Find where the given text appears and provide that cell's center as [x, y] coordinate. 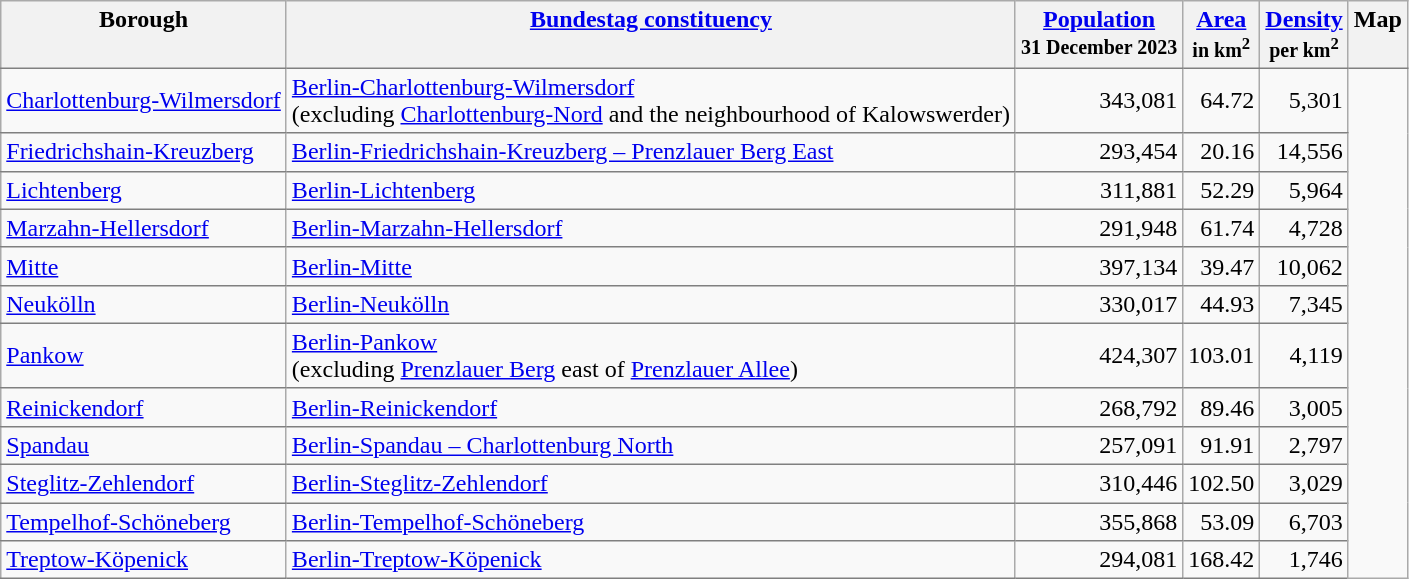
Pankow [144, 356]
7,345 [1304, 304]
4,728 [1304, 228]
3,029 [1304, 484]
355,868 [1098, 522]
343,081 [1098, 100]
61.74 [1222, 228]
91.91 [1222, 445]
424,307 [1098, 356]
Spandau [144, 445]
Berlin-Marzahn-Hellersdorf [650, 228]
4,119 [1304, 356]
Berlin-Charlottenburg-Wilmersdorf(excluding Charlottenburg-Nord and the neighbourhood of Kalowswerder) [650, 100]
Population 31 December 2023 [1098, 34]
268,792 [1098, 407]
Berlin-Friedrichshain-Kreuzberg – Prenzlauer Berg East [650, 152]
Density per km2 [1304, 34]
5,301 [1304, 100]
5,964 [1304, 190]
Berlin-Pankow(excluding Prenzlauer Berg east of Prenzlauer Allee) [650, 356]
102.50 [1222, 484]
291,948 [1098, 228]
Friedrichshain-Kreuzberg [144, 152]
Map [1378, 34]
Treptow-Köpenick [144, 560]
Lichtenberg [144, 190]
64.72 [1222, 100]
311,881 [1098, 190]
6,703 [1304, 522]
Berlin-Spandau – Charlottenburg North [650, 445]
397,134 [1098, 266]
293,454 [1098, 152]
Mitte [144, 266]
3,005 [1304, 407]
Berlin-Mitte [650, 266]
Marzahn-Hellersdorf [144, 228]
Neukölln [144, 304]
Berlin-Treptow-Köpenick [650, 560]
168.42 [1222, 560]
257,091 [1098, 445]
52.29 [1222, 190]
Berlin-Lichtenberg [650, 190]
Berlin-Steglitz-Zehlendorf [650, 484]
2,797 [1304, 445]
Bundestag constituency [650, 34]
89.46 [1222, 407]
Tempelhof-Schöneberg [144, 522]
330,017 [1098, 304]
44.93 [1222, 304]
39.47 [1222, 266]
53.09 [1222, 522]
294,081 [1098, 560]
10,062 [1304, 266]
Steglitz-Zehlendorf [144, 484]
14,556 [1304, 152]
310,446 [1098, 484]
Reinickendorf [144, 407]
Berlin-Neukölln [650, 304]
20.16 [1222, 152]
103.01 [1222, 356]
Charlottenburg-Wilmersdorf [144, 100]
Berlin-Tempelhof-Schöneberg [650, 522]
Berlin-Reinickendorf [650, 407]
1,746 [1304, 560]
Borough [144, 34]
Area in km2 [1222, 34]
